Return (x, y) of the center of cell containing provided text 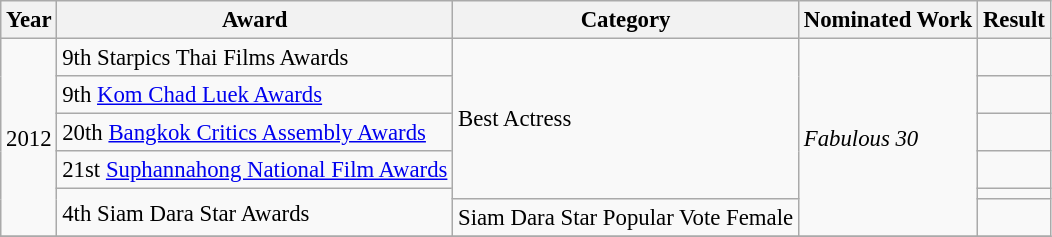
Award (255, 20)
4th Siam Dara Star Awards (255, 213)
9th Starpics Thai Films Awards (255, 58)
21st Suphannahong National Film Awards (255, 170)
Year (29, 20)
20th Bangkok Critics Assembly Awards (255, 133)
Best Actress (626, 120)
Category (626, 20)
9th Kom Chad Luek Awards (255, 95)
Nominated Work (888, 20)
Result (1014, 20)
